Pinpoint the cell where the given text exists, returning its (X, Y) midpoint coordinate. 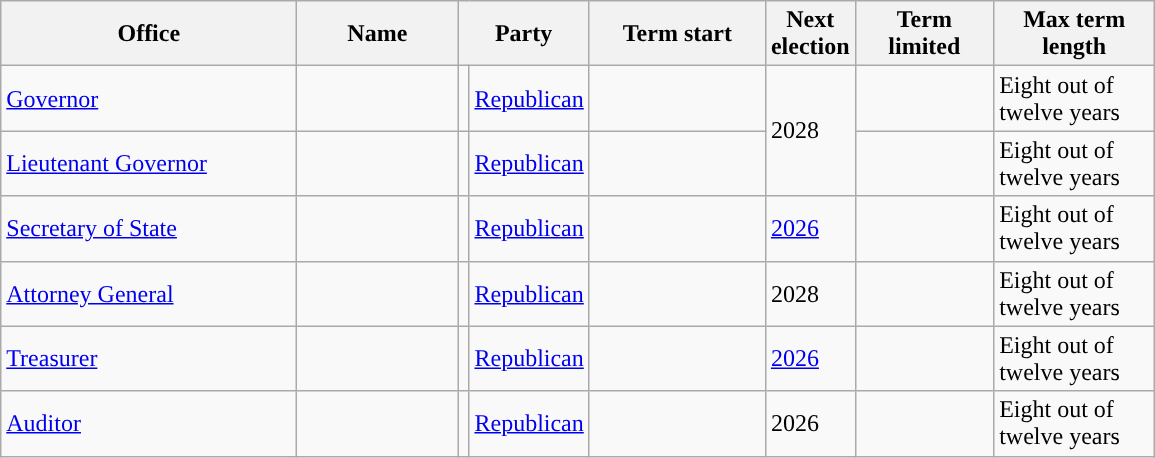
Lieutenant Governor (149, 164)
Party (524, 34)
Term start (677, 34)
Governor (149, 98)
Attorney General (149, 294)
Next election (810, 34)
Treasurer (149, 358)
Name (378, 34)
Max term length (1074, 34)
Secretary of State (149, 228)
Office (149, 34)
Auditor (149, 424)
Term limited (924, 34)
